Locate the cell with the specified text and output its [X, Y] center coordinate. 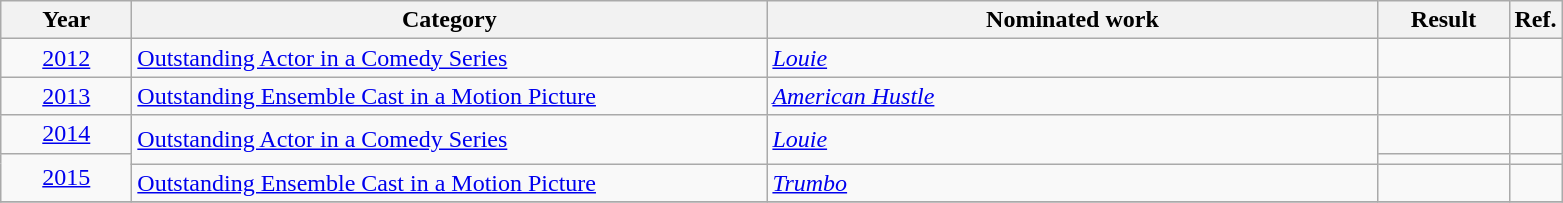
Ref. [1536, 20]
Category [450, 20]
American Hustle [1072, 96]
Nominated work [1072, 20]
2015 [66, 178]
2012 [66, 58]
Result [1444, 20]
Trumbo [1072, 183]
2013 [66, 96]
2014 [66, 134]
Year [66, 20]
